Scan for the cell matching the given text and deliver its (x, y) coordinate at center. 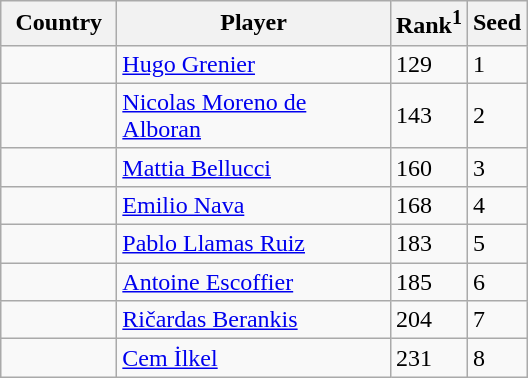
160 (428, 167)
Antoine Escoffier (254, 282)
1 (496, 64)
4 (496, 205)
Ričardas Berankis (254, 320)
7 (496, 320)
Nicolas Moreno de Alboran (254, 116)
231 (428, 358)
Rank1 (428, 24)
Seed (496, 24)
Player (254, 24)
183 (428, 244)
Mattia Bellucci (254, 167)
Pablo Llamas Ruiz (254, 244)
Country (59, 24)
185 (428, 282)
6 (496, 282)
168 (428, 205)
143 (428, 116)
8 (496, 358)
Hugo Grenier (254, 64)
204 (428, 320)
Emilio Nava (254, 205)
3 (496, 167)
5 (496, 244)
129 (428, 64)
Cem İlkel (254, 358)
2 (496, 116)
